Capture the cell that displays the provided text and extract its [x, y] central coordinate. 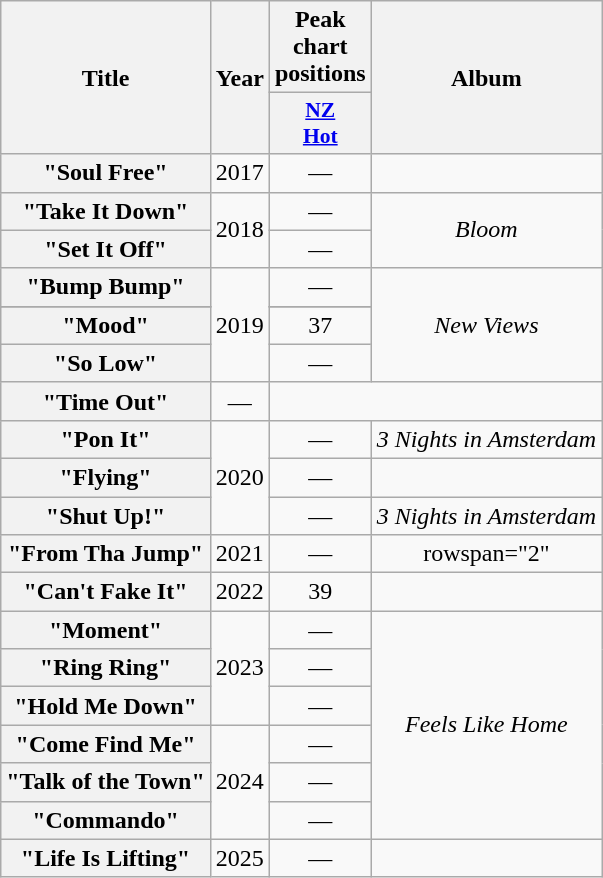
37 [320, 325]
2023 [240, 668]
"Pon It" [106, 439]
"So Low" [106, 363]
"Bump Bump" [106, 287]
"Moment" [106, 630]
"Take It Down" [106, 211]
"Can't Fake It" [106, 592]
Bloom [486, 230]
"Come Find Me" [106, 744]
"Talk of the Town" [106, 782]
"Mood" [106, 325]
Peak chart positions [320, 47]
2021 [240, 554]
"Hold Me Down" [106, 706]
Feels Like Home [486, 725]
"Set It Off" [106, 249]
2018 [240, 230]
"Commando" [106, 820]
39 [320, 592]
"Life Is Lifting" [106, 858]
2024 [240, 782]
Title [106, 78]
2022 [240, 592]
2020 [240, 477]
"Ring Ring" [106, 668]
New Views [486, 325]
rowspan="2" [486, 554]
"Flying" [106, 477]
"Shut Up!" [106, 515]
2019 [240, 325]
"Soul Free" [106, 173]
2017 [240, 173]
NZHot [320, 124]
Year [240, 78]
2025 [240, 858]
Album [486, 78]
"Time Out" [106, 401]
"From Tha Jump" [106, 554]
